Return [x, y] of the center of cell containing provided text 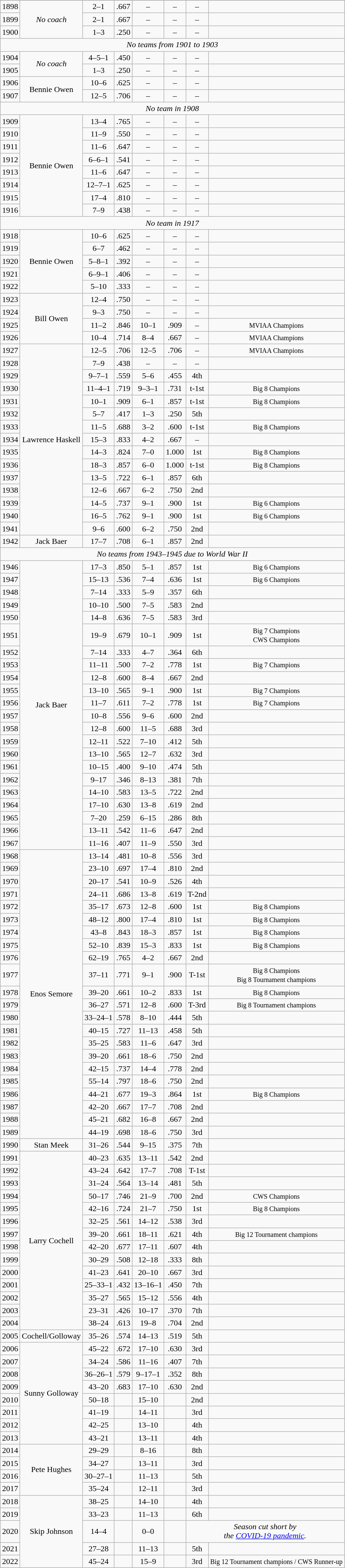
6–0 [148, 465]
1984 [10, 1069]
.673 [123, 907]
10–9 [148, 881]
45–21 [98, 1119]
1929 [10, 376]
.731 [175, 389]
13–4 [98, 121]
1977 [10, 975]
.621 [175, 1234]
1992 [10, 1170]
9–3–1 [148, 389]
.412 [175, 741]
.641 [123, 1272]
.536 [123, 580]
34–27 [98, 1463]
35–17 [98, 907]
1922 [10, 287]
2016 [10, 1476]
2004 [10, 1323]
1999 [10, 1260]
10–17 [148, 1310]
23–31 [98, 1310]
No teams from 1943–1945 due to World War II [172, 554]
43–20 [98, 1387]
20–10 [148, 1272]
1935 [10, 452]
1961 [10, 767]
11–7 [98, 703]
.538 [175, 1221]
16–5 [98, 516]
1918 [10, 236]
16–8 [148, 1119]
.579 [123, 1374]
Skip Johnson [52, 1531]
6–7 [98, 249]
48–12 [98, 919]
1959 [10, 741]
1988 [10, 1119]
1980 [10, 1018]
43–21 [98, 1438]
0–0 [148, 1531]
41–23 [98, 1272]
1965 [10, 818]
Bill Owen [52, 318]
.458 [175, 1031]
.561 [123, 1221]
10–10 [98, 605]
1904 [10, 58]
15–13 [98, 580]
.679 [123, 635]
1990 [10, 1145]
.432 [123, 1285]
50–18 [98, 1400]
40–23 [98, 1158]
23–10 [98, 869]
5–6 [148, 376]
1978 [10, 992]
1911 [10, 146]
.426 [123, 1310]
2022 [10, 1561]
3–2 [148, 427]
.519 [175, 1336]
1950 [10, 618]
1930 [10, 389]
14–5 [98, 503]
2014 [10, 1451]
1949 [10, 605]
.370 [175, 1310]
9–17–1 [148, 1374]
1936 [10, 465]
1919 [10, 249]
1942 [10, 541]
14–12 [148, 1221]
2002 [10, 1298]
44–19 [98, 1132]
Stan Meek [52, 1145]
1960 [10, 754]
1938 [10, 490]
62–19 [98, 958]
1958 [10, 728]
1970 [10, 881]
14–8 [98, 618]
.632 [175, 754]
Big 12 Tournament champions / CWS Runner-up [276, 1561]
1931 [10, 401]
Lawrence Haskell [52, 439]
.613 [123, 1323]
1987 [10, 1107]
.824 [123, 452]
2015 [10, 1463]
36–26–1 [98, 1374]
32–25 [98, 1221]
1963 [10, 792]
1906 [10, 83]
11–11 [98, 665]
.578 [123, 1018]
.698 [123, 1132]
.850 [123, 567]
37–11 [98, 975]
19–3 [148, 1094]
1947 [10, 580]
1976 [10, 958]
1914 [10, 185]
1925 [10, 325]
24–11 [98, 894]
1982 [10, 1043]
1954 [10, 678]
42–16 [98, 1209]
1955 [10, 690]
33–23 [98, 1514]
11–4–1 [98, 389]
.586 [123, 1361]
55–14 [98, 1081]
1971 [10, 894]
31–24 [98, 1183]
.724 [123, 1209]
2000 [10, 1272]
2009 [10, 1387]
35–27 [98, 1298]
44–21 [98, 1094]
1998 [10, 1247]
5–1 [148, 567]
.375 [175, 1145]
5–10 [98, 287]
Big 12 Tournament champions [276, 1234]
.357 [175, 592]
14–3 [98, 452]
9–10 [148, 767]
Big 8 ChampionsBig 8 Tournament champions [276, 975]
35–25 [98, 1043]
1941 [10, 528]
43–24 [98, 1170]
38–25 [98, 1501]
.700 [175, 1196]
5–7 [98, 414]
.611 [123, 703]
10–2 [148, 992]
.682 [123, 1119]
5–9 [148, 592]
9–15 [148, 1145]
.642 [123, 1170]
17–11 [148, 1247]
30–29 [98, 1260]
2012 [10, 1425]
.672 [123, 1349]
7–20 [98, 818]
1952 [10, 652]
35–26 [98, 1336]
1946 [10, 567]
1995 [10, 1209]
8–10 [148, 1018]
4–7 [148, 652]
35–24 [98, 1489]
1905 [10, 70]
1994 [10, 1196]
.771 [123, 975]
12–4 [98, 299]
30–27–1 [98, 1476]
15–9 [148, 1561]
14–13 [148, 1336]
7–4 [148, 580]
1934 [10, 439]
25–33–1 [98, 1285]
1956 [10, 703]
6–6–1 [98, 160]
1898 [10, 7]
1913 [10, 172]
12–7–1 [98, 185]
8–16 [148, 1451]
.400 [123, 767]
.526 [175, 881]
2008 [10, 1374]
52–10 [98, 945]
6–15 [148, 818]
7–10 [148, 741]
1923 [10, 299]
.762 [123, 516]
1907 [10, 96]
19–8 [148, 1323]
1916 [10, 210]
1928 [10, 363]
1915 [10, 198]
41–19 [98, 1412]
9–17 [98, 780]
1933 [10, 427]
No teams from 1901 to 1903 [172, 45]
1966 [10, 830]
1973 [10, 919]
1926 [10, 337]
1920 [10, 261]
45–22 [98, 1349]
1957 [10, 716]
9–3 [98, 312]
.564 [123, 1183]
1969 [10, 869]
1991 [10, 1158]
19–9 [98, 635]
1912 [10, 160]
2019 [10, 1514]
43–8 [98, 932]
21–9 [148, 1196]
.714 [123, 337]
1967 [10, 843]
1940 [10, 516]
6–9–1 [98, 274]
50–17 [98, 1196]
1974 [10, 932]
.381 [175, 780]
1964 [10, 805]
.719 [123, 389]
18–11 [148, 1234]
T-2nd [197, 894]
2011 [10, 1412]
5–8–1 [98, 261]
31–26 [98, 1145]
1986 [10, 1094]
.444 [175, 1018]
.746 [123, 1196]
1989 [10, 1132]
.843 [123, 932]
.839 [123, 945]
Cochell/Golloway [52, 1336]
12–7 [148, 754]
Season cut short bythe COVID-19 pandemic. [265, 1531]
.417 [123, 414]
2017 [10, 1489]
2003 [10, 1310]
.352 [175, 1374]
.455 [175, 376]
1997 [10, 1234]
.559 [123, 376]
Enos Semore [52, 994]
27–28 [98, 1549]
1924 [10, 312]
40–15 [98, 1031]
1899 [10, 19]
2007 [10, 1361]
21–7 [148, 1209]
8–13 [148, 780]
12–6 [98, 490]
.686 [123, 894]
33–24–1 [98, 1018]
.683 [123, 1387]
.846 [123, 325]
.508 [123, 1260]
.697 [123, 869]
1927 [10, 350]
4–5–1 [98, 58]
1951 [10, 635]
15–10 [148, 1400]
.574 [123, 1336]
2020 [10, 1531]
Sunny Golloway [52, 1393]
Big 8 Tournament champions [276, 1005]
1932 [10, 414]
1996 [10, 1221]
1939 [10, 503]
1948 [10, 592]
1968 [10, 856]
.800 [123, 919]
.635 [123, 1158]
42–15 [98, 1069]
1981 [10, 1031]
13–16–1 [148, 1285]
CWS Champions [276, 1196]
36–27 [98, 1005]
1900 [10, 32]
1953 [10, 665]
.571 [123, 1005]
11–2 [98, 325]
1937 [10, 478]
29–29 [98, 1451]
42–25 [98, 1425]
1972 [10, 907]
.406 [123, 274]
No team in 1908 [172, 108]
1921 [10, 274]
34–24 [98, 1361]
.704 [175, 1323]
.392 [123, 261]
Larry Cochell [52, 1240]
2005 [10, 1336]
1983 [10, 1056]
T-3rd [197, 1005]
1909 [10, 121]
.864 [175, 1094]
Big 7 ChampionsCWS Champions [276, 635]
.727 [123, 1031]
.522 [123, 741]
2006 [10, 1349]
1993 [10, 1183]
1962 [10, 780]
2010 [10, 1400]
10–15 [98, 767]
1979 [10, 1005]
Pete Hughes [52, 1470]
.474 [175, 767]
.544 [123, 1145]
9–7–1 [98, 376]
1975 [10, 945]
2018 [10, 1501]
14–11 [148, 1412]
17–3 [98, 567]
15–12 [148, 1298]
No team in 1917 [172, 223]
2021 [10, 1549]
2013 [10, 1438]
1910 [10, 134]
.462 [123, 249]
.346 [123, 780]
.259 [123, 818]
.364 [175, 652]
10–4 [98, 337]
2001 [10, 1285]
1985 [10, 1081]
38–24 [98, 1323]
12–18 [148, 1260]
.286 [175, 818]
45–24 [98, 1561]
20–17 [98, 881]
.607 [175, 1247]
.797 [123, 1081]
7–0 [148, 452]
